Detect which cell encompasses the target text, then output its (x, y) center coordinate. 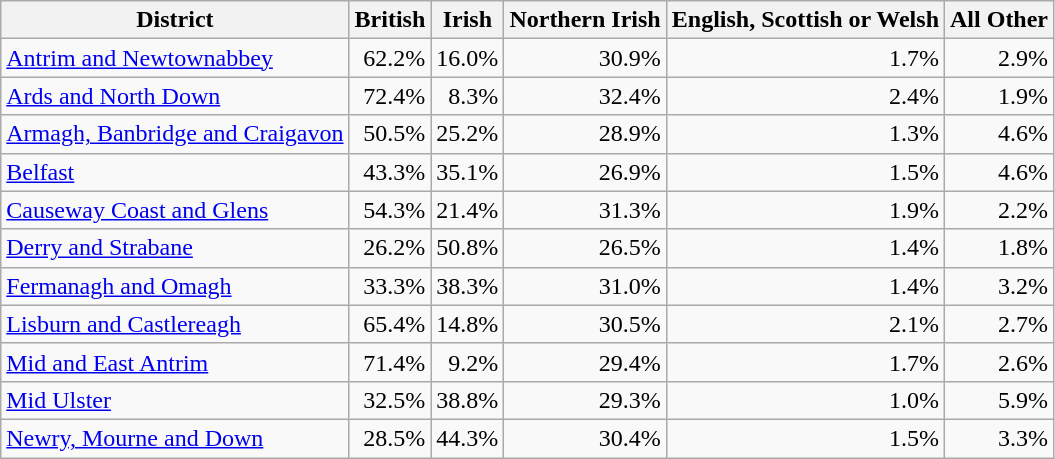
21.4% (468, 210)
30.4% (585, 438)
32.4% (585, 96)
5.9% (1000, 400)
1.3% (805, 134)
District (175, 20)
72.4% (390, 96)
28.9% (585, 134)
50.8% (468, 248)
32.5% (390, 400)
38.3% (468, 286)
English, Scottish or Welsh (805, 20)
British (390, 20)
30.9% (585, 58)
62.2% (390, 58)
Derry and Strabane (175, 248)
2.7% (1000, 324)
3.3% (1000, 438)
Mid Ulster (175, 400)
26.2% (390, 248)
35.1% (468, 172)
50.5% (390, 134)
25.2% (468, 134)
28.5% (390, 438)
31.3% (585, 210)
Northern Irish (585, 20)
29.4% (585, 362)
3.2% (1000, 286)
Armagh, Banbridge and Craigavon (175, 134)
54.3% (390, 210)
44.3% (468, 438)
1.0% (805, 400)
All Other (1000, 20)
Antrim and Newtownabbey (175, 58)
Mid and East Antrim (175, 362)
2.6% (1000, 362)
38.8% (468, 400)
8.3% (468, 96)
29.3% (585, 400)
33.3% (390, 286)
Newry, Mourne and Down (175, 438)
65.4% (390, 324)
16.0% (468, 58)
2.4% (805, 96)
43.3% (390, 172)
31.0% (585, 286)
26.9% (585, 172)
2.9% (1000, 58)
Fermanagh and Omagh (175, 286)
2.2% (1000, 210)
Irish (468, 20)
2.1% (805, 324)
Causeway Coast and Glens (175, 210)
26.5% (585, 248)
Ards and North Down (175, 96)
30.5% (585, 324)
1.8% (1000, 248)
71.4% (390, 362)
9.2% (468, 362)
Belfast (175, 172)
Lisburn and Castlereagh (175, 324)
14.8% (468, 324)
